For the text-containing cell, return its midpoint in (x, y) coordinate format. 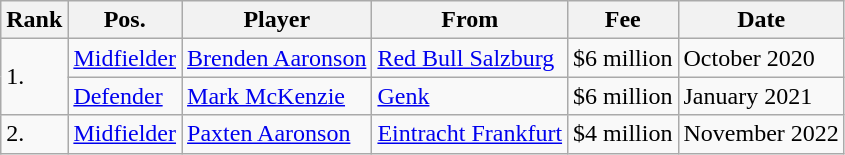
January 2021 (761, 96)
2. (34, 134)
Player (277, 20)
Genk (470, 96)
Rank (34, 20)
Defender (125, 96)
Red Bull Salzburg (470, 58)
October 2020 (761, 58)
Mark McKenzie (277, 96)
November 2022 (761, 134)
1. (34, 77)
Paxten Aaronson (277, 134)
Eintracht Frankfurt (470, 134)
Fee (623, 20)
$4 million (623, 134)
Brenden Aaronson (277, 58)
From (470, 20)
Date (761, 20)
Pos. (125, 20)
